Scan for the cell matching the given text and deliver its (X, Y) coordinate at center. 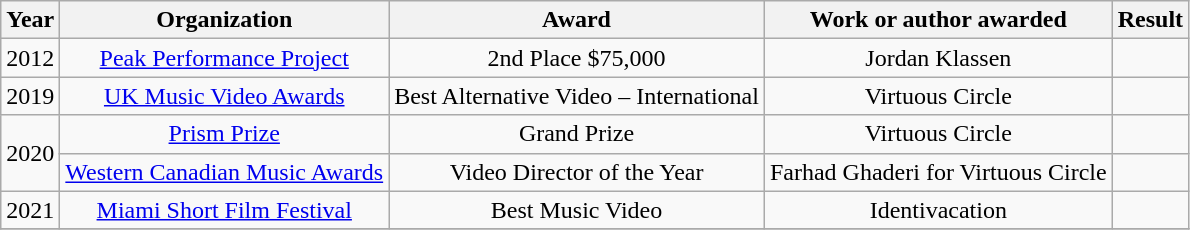
2012 (30, 58)
Western Canadian Music Awards (224, 172)
Award (577, 20)
Best Music Video (577, 210)
Grand Prize (577, 134)
2nd Place $75,000 (577, 58)
Farhad Ghaderi for Virtuous Circle (938, 172)
2019 (30, 96)
UK Music Video Awards (224, 96)
Video Director of the Year (577, 172)
Jordan Klassen (938, 58)
2021 (30, 210)
Result (1150, 20)
Prism Prize (224, 134)
Identivacation (938, 210)
Year (30, 20)
Work or author awarded (938, 20)
Miami Short Film Festival (224, 210)
2020 (30, 153)
Organization (224, 20)
Peak Performance Project (224, 58)
Best Alternative Video – International (577, 96)
